Return (X, Y) of the center of cell containing provided text 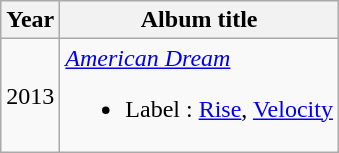
Year (30, 20)
2013 (30, 96)
Album title (200, 20)
American Dream Label : Rise, Velocity (200, 96)
